Determine the [X, Y] coordinate at the center of the cell enclosing the given text.  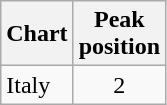
Chart [37, 34]
Italy [37, 85]
2 [119, 85]
Peakposition [119, 34]
